Capture the cell that displays the provided text and extract its (x, y) central coordinate. 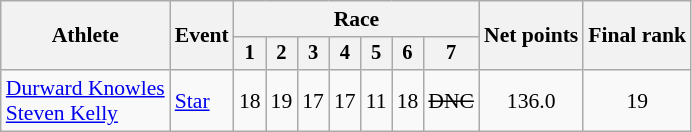
Athlete (86, 36)
7 (451, 54)
1 (250, 54)
DNC (451, 100)
5 (376, 54)
2 (282, 54)
Final rank (637, 36)
Race (356, 19)
3 (313, 54)
4 (345, 54)
136.0 (531, 100)
Event (202, 36)
11 (376, 100)
Star (202, 100)
Net points (531, 36)
6 (408, 54)
Durward KnowlesSteven Kelly (86, 100)
